Output the [X, Y] coordinate of the center of the cell containing the given text.  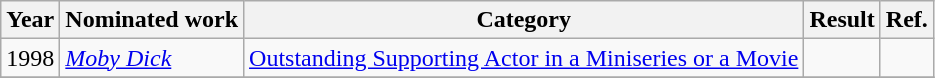
1998 [30, 58]
Category [524, 20]
Outstanding Supporting Actor in a Miniseries or a Movie [524, 58]
Year [30, 20]
Nominated work [152, 20]
Ref. [906, 20]
Result [842, 20]
Moby Dick [152, 58]
